Detect which cell encompasses the target text, then output its (x, y) center coordinate. 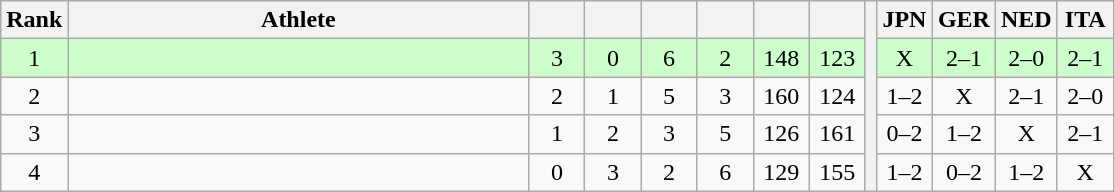
4 (34, 172)
129 (781, 172)
Athlete (298, 20)
Rank (34, 20)
161 (837, 134)
JPN (904, 20)
NED (1026, 20)
155 (837, 172)
126 (781, 134)
ITA (1085, 20)
148 (781, 58)
GER (964, 20)
124 (837, 96)
123 (837, 58)
160 (781, 96)
